Determine the [x, y] coordinate at the center of the cell enclosing the given text.  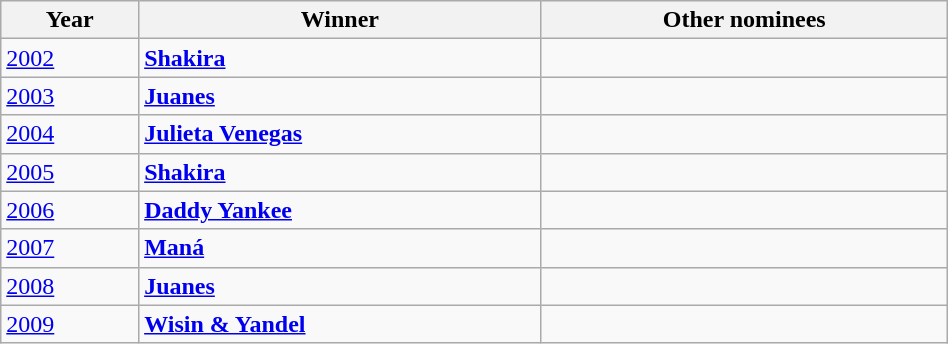
2009 [70, 324]
Julieta Venegas [340, 134]
2004 [70, 134]
Winner [340, 20]
2007 [70, 248]
2008 [70, 286]
Wisin & Yandel [340, 324]
2003 [70, 96]
2005 [70, 172]
Daddy Yankee [340, 210]
2002 [70, 58]
2006 [70, 210]
Other nominees [744, 20]
Year [70, 20]
Maná [340, 248]
